Pinpoint the cell where the given text exists, returning its (X, Y) midpoint coordinate. 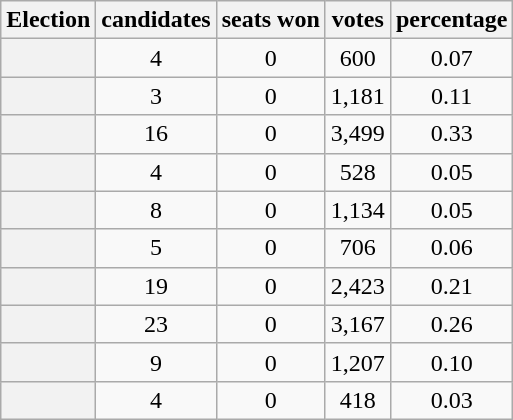
0.10 (452, 362)
3,499 (358, 134)
0.03 (452, 400)
0.26 (452, 324)
9 (156, 362)
8 (156, 210)
votes (358, 20)
5 (156, 248)
Election (48, 20)
19 (156, 286)
percentage (452, 20)
418 (358, 400)
0.07 (452, 58)
528 (358, 172)
0.06 (452, 248)
2,423 (358, 286)
3 (156, 96)
3,167 (358, 324)
1,134 (358, 210)
706 (358, 248)
candidates (156, 20)
seats won (270, 20)
0.33 (452, 134)
16 (156, 134)
23 (156, 324)
600 (358, 58)
1,181 (358, 96)
0.21 (452, 286)
1,207 (358, 362)
0.11 (452, 96)
